Return the (x, y) coordinate for the center point of the cell that contains the specified text.  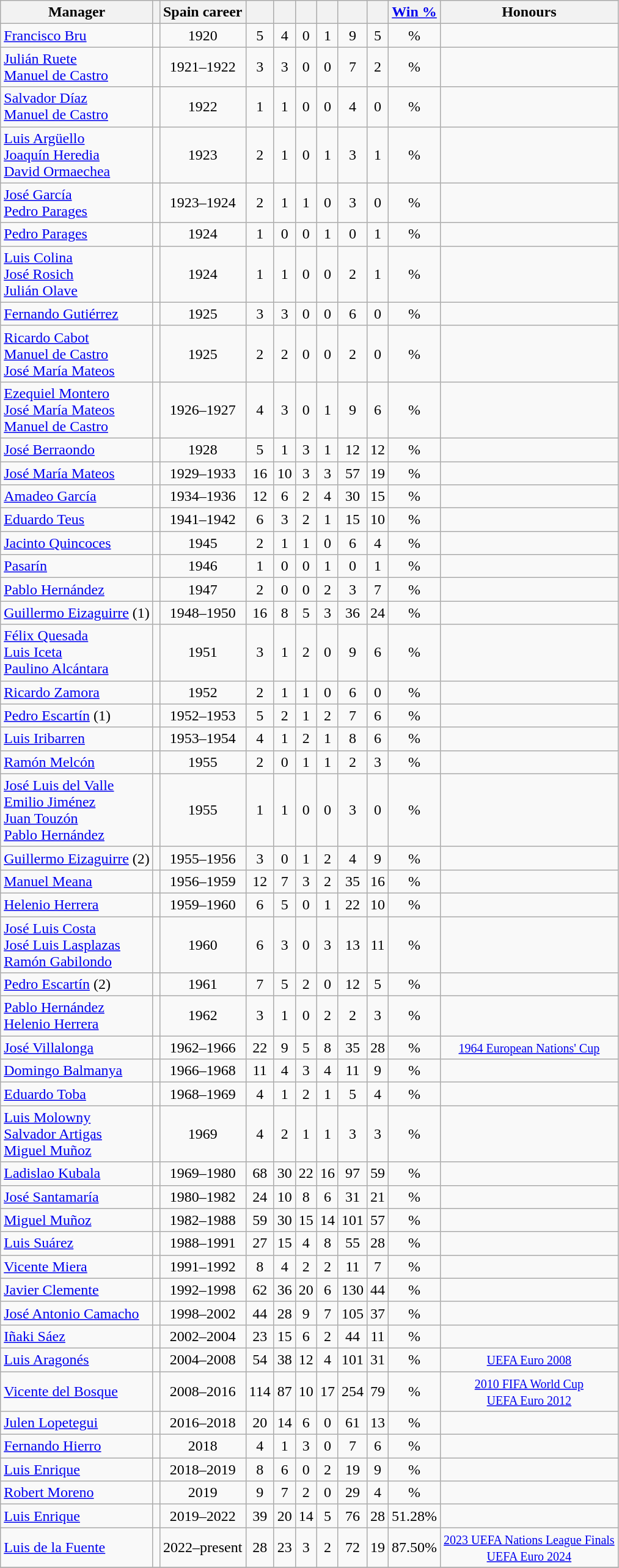
José Santamaría (77, 1197)
1961 (203, 985)
Domingo Balmanya (77, 1071)
1929–1933 (203, 473)
1988–1991 (203, 1243)
29 (352, 1493)
1921–1922 (203, 67)
1922 (203, 106)
1923 (203, 155)
97 (352, 1174)
Luis ColinaJosé RosichJulián Olave (77, 274)
UEFA Euro 2008 (529, 1359)
Fernando Gutiérrez (77, 314)
José Villalonga (77, 1048)
1946 (203, 566)
1947 (203, 590)
2023 UEFA Nations League FinalsUEFA Euro 2024 (529, 1547)
Vicente Miera (77, 1267)
Javier Clemente (77, 1290)
1991–1992 (203, 1267)
2016–2018 (203, 1423)
Ezequiel MonteroJosé María MateosManuel de Castro (77, 410)
2019 (203, 1493)
Eduardo Toba (77, 1094)
54 (260, 1359)
1982–1988 (203, 1220)
68 (260, 1174)
39 (260, 1516)
Spain career (203, 12)
1964 European Nations' Cup (529, 1048)
1980–1982 (203, 1197)
2008–2016 (203, 1391)
76 (352, 1516)
1969–1980 (203, 1174)
55 (352, 1243)
79 (378, 1391)
Luis de la Fuente (77, 1547)
1945 (203, 543)
Luis Aragonés (77, 1359)
1923–1924 (203, 203)
37 (378, 1313)
87.50% (414, 1547)
2018–2019 (203, 1470)
Manuel Meana (77, 881)
Pablo Hernández (77, 590)
Julián RueteManuel de Castro (77, 67)
José Luis CostaJosé Luis LasplazasRamón Gabilondo (77, 944)
2010 FIFA World CupUEFA Euro 2012 (529, 1391)
38 (285, 1359)
105 (352, 1313)
Guillermo Eizaguirre (2) (77, 858)
72 (352, 1547)
2019–2022 (203, 1516)
1956–1959 (203, 881)
1969 (203, 1134)
62 (260, 1290)
1955–1956 (203, 858)
Ramón Melcón (77, 762)
1952–1953 (203, 716)
1992–1998 (203, 1290)
Eduardo Teus (77, 520)
1962–1966 (203, 1048)
Pablo HernándezHelenio Herrera (77, 1016)
Salvador DíazManuel de Castro (77, 106)
254 (352, 1391)
2022–present (203, 1547)
Fernando Hierro (77, 1446)
1952 (203, 692)
Manager (77, 12)
Luis ArgüelloJoaquín HerediaDavid Ormaechea (77, 155)
130 (352, 1290)
1966–1968 (203, 1071)
Pedro Escartín (1) (77, 716)
27 (260, 1243)
2018 (203, 1446)
Ladislao Kubala (77, 1174)
Luis Suárez (77, 1243)
Ricardo CabotManuel de CastroJosé María Mateos (77, 353)
Honours (529, 12)
José Luis del ValleEmilio JiménezJuan TouzónPablo Hernández (77, 810)
Miguel Muñoz (77, 1220)
Guillermo Eizaguirre (1) (77, 613)
Pedro Escartín (2) (77, 985)
Iñaki Sáez (77, 1336)
Francisco Bru (77, 35)
21 (378, 1197)
61 (352, 1423)
José Antonio Camacho (77, 1313)
Vicente del Bosque (77, 1391)
2004–2008 (203, 1359)
51.28% (414, 1516)
1959–1960 (203, 904)
1998–2002 (203, 1313)
Jacinto Quincoces (77, 543)
1968–1969 (203, 1094)
2002–2004 (203, 1336)
Pedro Parages (77, 234)
José María Mateos (77, 473)
1948–1950 (203, 613)
José GarcíaPedro Parages (77, 203)
Luis MolownySalvador ArtigasMiguel Muñoz (77, 1134)
1962 (203, 1016)
1920 (203, 35)
Luis Iribarren (77, 739)
Julen Lopetegui (77, 1423)
Win % (414, 12)
Robert Moreno (77, 1493)
Amadeo García (77, 497)
1928 (203, 449)
114 (260, 1391)
Helenio Herrera (77, 904)
1934–1936 (203, 497)
17 (328, 1391)
Félix QuesadaLuis IcetaPaulino Alcántara (77, 653)
1960 (203, 944)
Pasarín (77, 566)
José Berraondo (77, 449)
87 (285, 1391)
1953–1954 (203, 739)
Ricardo Zamora (77, 692)
1941–1942 (203, 520)
1951 (203, 653)
1926–1927 (203, 410)
